Extract the [x, y] coordinate from the center of the cell holding the provided text.  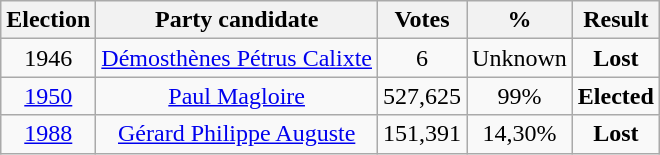
Démosthènes Pétrus Calixte [237, 58]
1946 [48, 58]
Votes [422, 20]
Election [48, 20]
Party candidate [237, 20]
Elected [616, 96]
527,625 [422, 96]
151,391 [422, 134]
Gérard Philippe Auguste [237, 134]
% [520, 20]
Paul Magloire [237, 96]
Result [616, 20]
99% [520, 96]
14,30% [520, 134]
6 [422, 58]
1988 [48, 134]
1950 [48, 96]
Unknown [520, 58]
